From the cell containing the given text, extract its center point as [X, Y] coordinate. 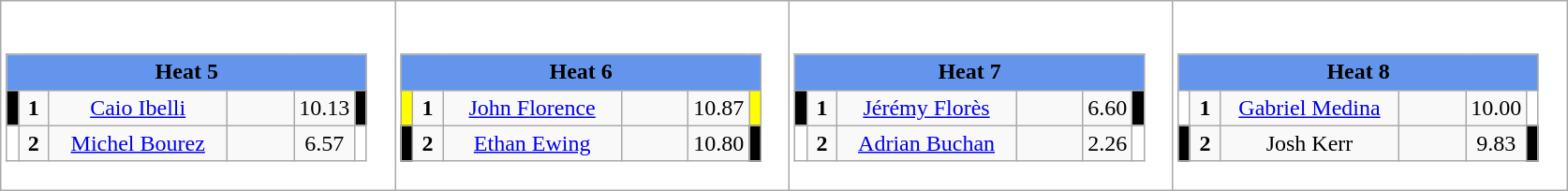
Jérémy Florès [927, 108]
10.87 [719, 108]
10.80 [719, 143]
Heat 5 1 Caio Ibelli 10.13 2 Michel Bourez 6.57 [199, 95]
Adrian Buchan [927, 143]
10.13 [324, 108]
Heat 8 1 Gabriel Medina 10.00 2 Josh Kerr 9.83 [1369, 95]
Josh Kerr [1309, 143]
Heat 5 [186, 72]
Gabriel Medina [1309, 108]
Michel Bourez [139, 143]
Ethan Ewing [532, 143]
6.60 [1107, 108]
9.83 [1497, 143]
Heat 6 1 John Florence 10.87 2 Ethan Ewing 10.80 [592, 95]
6.57 [324, 143]
Heat 6 [581, 72]
Heat 7 1 Jérémy Florès 6.60 2 Adrian Buchan 2.26 [982, 95]
Heat 8 [1358, 72]
2.26 [1107, 143]
Heat 7 [969, 72]
Caio Ibelli [139, 108]
John Florence [532, 108]
10.00 [1497, 108]
